Detect which cell encompasses the target text, then output its (x, y) center coordinate. 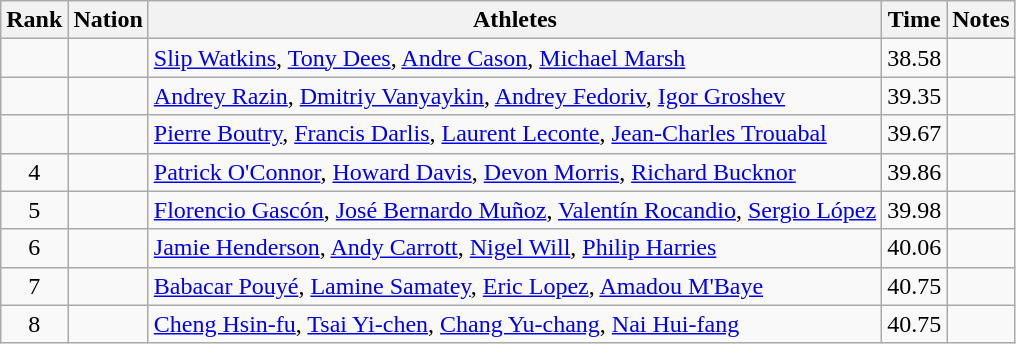
Cheng Hsin-fu, Tsai Yi-chen, Chang Yu-chang, Nai Hui-fang (514, 324)
Slip Watkins, Tony Dees, Andre Cason, Michael Marsh (514, 58)
6 (34, 248)
Nation (108, 20)
39.86 (914, 172)
Rank (34, 20)
Patrick O'Connor, Howard Davis, Devon Morris, Richard Bucknor (514, 172)
8 (34, 324)
39.67 (914, 134)
Jamie Henderson, Andy Carrott, Nigel Will, Philip Harries (514, 248)
39.35 (914, 96)
4 (34, 172)
40.06 (914, 248)
Pierre Boutry, Francis Darlis, Laurent Leconte, Jean-Charles Trouabal (514, 134)
Babacar Pouyé, Lamine Samatey, Eric Lopez, Amadou M'Baye (514, 286)
38.58 (914, 58)
7 (34, 286)
39.98 (914, 210)
Florencio Gascón, José Bernardo Muñoz, Valentín Rocandio, Sergio López (514, 210)
Time (914, 20)
Athletes (514, 20)
5 (34, 210)
Andrey Razin, Dmitriy Vanyaykin, Andrey Fedoriv, Igor Groshev (514, 96)
Notes (981, 20)
